Find where the given text appears and provide that cell's center as [X, Y] coordinate. 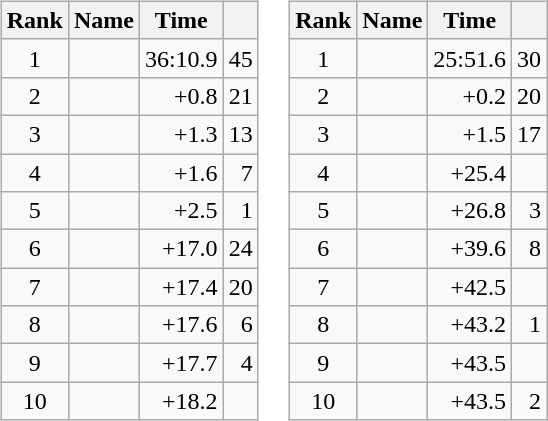
+17.0 [181, 249]
45 [240, 58]
13 [240, 134]
+1.3 [181, 134]
21 [240, 96]
+17.7 [181, 363]
+43.2 [470, 325]
+25.4 [470, 173]
+17.6 [181, 325]
36:10.9 [181, 58]
24 [240, 249]
+17.4 [181, 287]
+0.8 [181, 96]
+42.5 [470, 287]
30 [530, 58]
17 [530, 134]
+1.6 [181, 173]
+0.2 [470, 96]
25:51.6 [470, 58]
+1.5 [470, 134]
+26.8 [470, 211]
+18.2 [181, 401]
+39.6 [470, 249]
+2.5 [181, 211]
